Find where the given text appears and provide that cell's center as [x, y] coordinate. 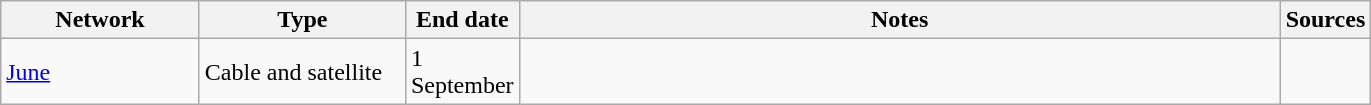
June [100, 72]
Type [302, 20]
Sources [1326, 20]
End date [462, 20]
1 September [462, 72]
Cable and satellite [302, 72]
Notes [900, 20]
Network [100, 20]
